Extract the (x, y) coordinate from the center of the cell holding the provided text.  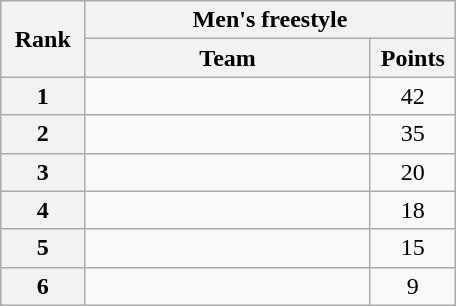
Men's freestyle (270, 20)
35 (412, 134)
2 (43, 134)
3 (43, 172)
5 (43, 248)
20 (412, 172)
6 (43, 286)
18 (412, 210)
42 (412, 96)
Points (412, 58)
15 (412, 248)
Rank (43, 39)
4 (43, 210)
9 (412, 286)
Team (228, 58)
1 (43, 96)
